Return (X, Y) of the center of cell containing provided text 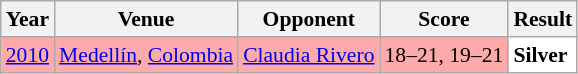
Venue (146, 19)
Silver (542, 55)
Year (28, 19)
Opponent (308, 19)
18–21, 19–21 (444, 55)
2010 (28, 55)
Claudia Rivero (308, 55)
Medellín, Colombia (146, 55)
Result (542, 19)
Score (444, 19)
